Locate the cell with the specified text and output its (x, y) center coordinate. 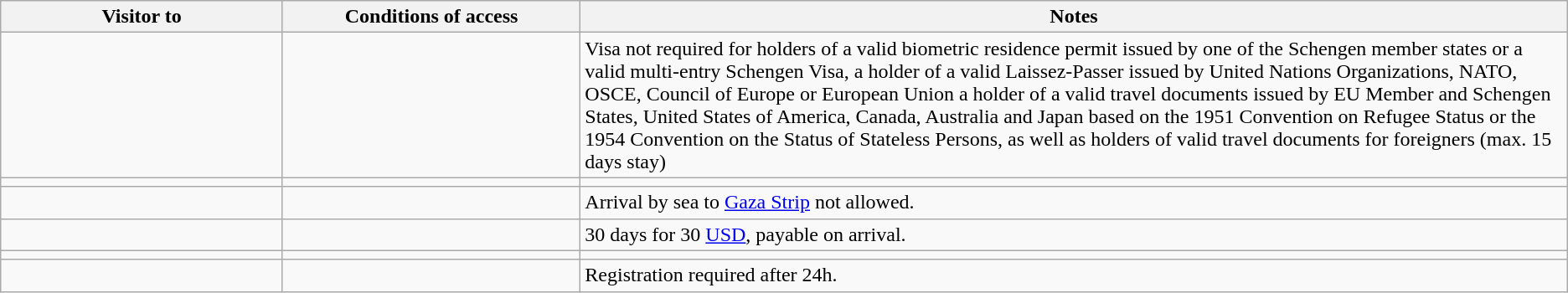
Visitor to (142, 17)
Arrival by sea to Gaza Strip not allowed. (1074, 203)
30 days for 30 USD, payable on arrival. (1074, 234)
Notes (1074, 17)
Registration required after 24h. (1074, 275)
Conditions of access (431, 17)
